Identify which cell holds the provided text, then report its [x, y] central coordinate. 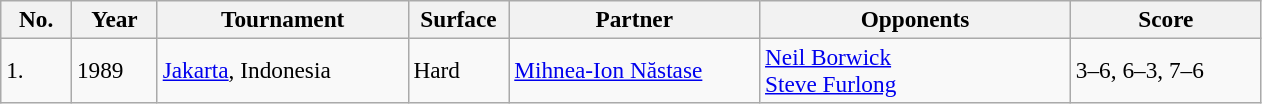
No. [36, 19]
3–6, 6–3, 7–6 [1166, 70]
Hard [458, 70]
Surface [458, 19]
Year [115, 19]
Neil Borwick Steve Furlong [916, 70]
Jakarta, Indonesia [282, 70]
1. [36, 70]
Mihnea-Ion Năstase [634, 70]
Tournament [282, 19]
Opponents [916, 19]
Partner [634, 19]
1989 [115, 70]
Score [1166, 19]
